Return (x, y) of the center of cell containing provided text 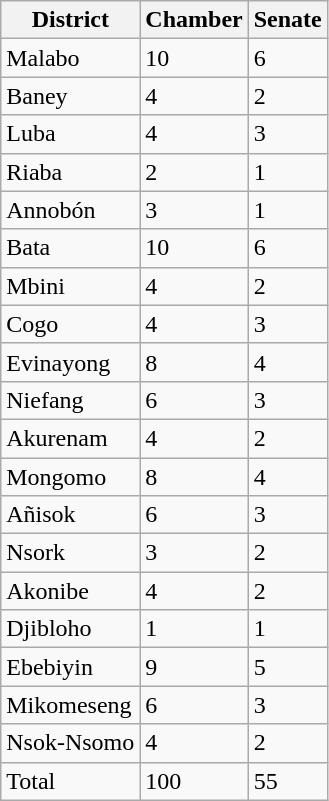
Baney (70, 96)
Cogo (70, 324)
Ebebiyin (70, 667)
Annobón (70, 210)
Mbini (70, 286)
Nsork (70, 553)
Senate (288, 20)
Mikomeseng (70, 705)
Niefang (70, 400)
Djibloho (70, 629)
Mongomo (70, 477)
Riaba (70, 172)
9 (194, 667)
55 (288, 781)
5 (288, 667)
Total (70, 781)
Bata (70, 248)
Nsok-Nsomo (70, 743)
Añisok (70, 515)
Chamber (194, 20)
Akurenam (70, 438)
Malabo (70, 58)
District (70, 20)
Luba (70, 134)
Evinayong (70, 362)
Akonibe (70, 591)
100 (194, 781)
